Scan for the cell matching the given text and deliver its (x, y) coordinate at center. 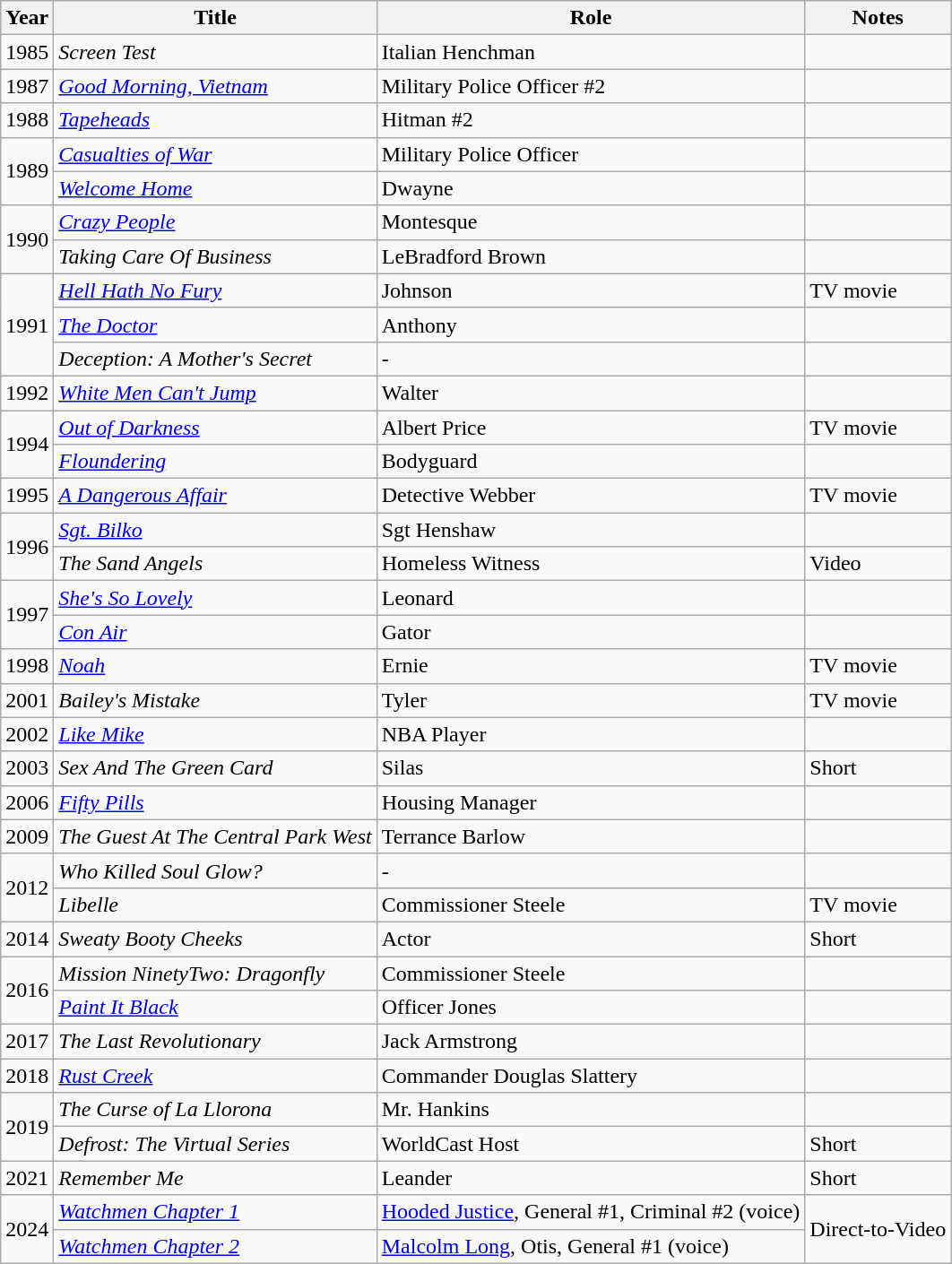
1985 (27, 52)
Good Morning, Vietnam (215, 86)
Out of Darkness (215, 428)
1992 (27, 393)
NBA Player (591, 734)
Screen Test (215, 52)
2014 (27, 939)
Malcolm Long, Otis, General #1 (voice) (591, 1246)
She's So Lovely (215, 598)
Noah (215, 666)
2018 (27, 1076)
Notes (878, 18)
Year (27, 18)
1998 (27, 666)
Casualties of War (215, 154)
White Men Can't Jump (215, 393)
Rust Creek (215, 1076)
1994 (27, 445)
Hitman #2 (591, 120)
2017 (27, 1042)
2002 (27, 734)
Terrance Barlow (591, 836)
Mr. Hankins (591, 1110)
Watchmen Chapter 2 (215, 1246)
1988 (27, 120)
Watchmen Chapter 1 (215, 1212)
1995 (27, 496)
Remember Me (215, 1178)
Albert Price (591, 428)
Bailey's Mistake (215, 700)
Tapeheads (215, 120)
1991 (27, 325)
Role (591, 18)
Housing Manager (591, 802)
Hooded Justice, General #1, Criminal #2 (voice) (591, 1212)
Floundering (215, 462)
2003 (27, 768)
Walter (591, 393)
Commander Douglas Slattery (591, 1076)
Homeless Witness (591, 564)
Italian Henchman (591, 52)
Montesque (591, 222)
2016 (27, 990)
Taking Care Of Business (215, 256)
1987 (27, 86)
1990 (27, 239)
2024 (27, 1229)
Silas (591, 768)
2006 (27, 802)
LeBradford Brown (591, 256)
The Doctor (215, 325)
Military Police Officer #2 (591, 86)
Tyler (591, 700)
Ernie (591, 666)
Dwayne (591, 188)
2009 (27, 836)
Welcome Home (215, 188)
Sex And The Green Card (215, 768)
Leonard (591, 598)
Fifty Pills (215, 802)
Anthony (591, 325)
Who Killed Soul Glow? (215, 870)
2021 (27, 1178)
Con Air (215, 632)
The Guest At The Central Park West (215, 836)
Defrost: The Virtual Series (215, 1144)
Mission NinetyTwo: Dragonfly (215, 973)
1997 (27, 615)
2012 (27, 887)
Video (878, 564)
1996 (27, 547)
Jack Armstrong (591, 1042)
The Curse of La Llorona (215, 1110)
Sweaty Booty Cheeks (215, 939)
Detective Webber (591, 496)
Direct-to-Video (878, 1229)
Title (215, 18)
The Sand Angels (215, 564)
Leander (591, 1178)
Libelle (215, 905)
The Last Revolutionary (215, 1042)
2001 (27, 700)
Military Police Officer (591, 154)
Like Mike (215, 734)
Gator (591, 632)
Deception: A Mother's Secret (215, 359)
1989 (27, 171)
WorldCast Host (591, 1144)
Hell Hath No Fury (215, 290)
Actor (591, 939)
Bodyguard (591, 462)
Sgt Henshaw (591, 530)
A Dangerous Affair (215, 496)
Paint It Black (215, 1008)
2019 (27, 1127)
Crazy People (215, 222)
Johnson (591, 290)
Officer Jones (591, 1008)
Sgt. Bilko (215, 530)
